Pinpoint the cell where the given text exists, returning its (X, Y) midpoint coordinate. 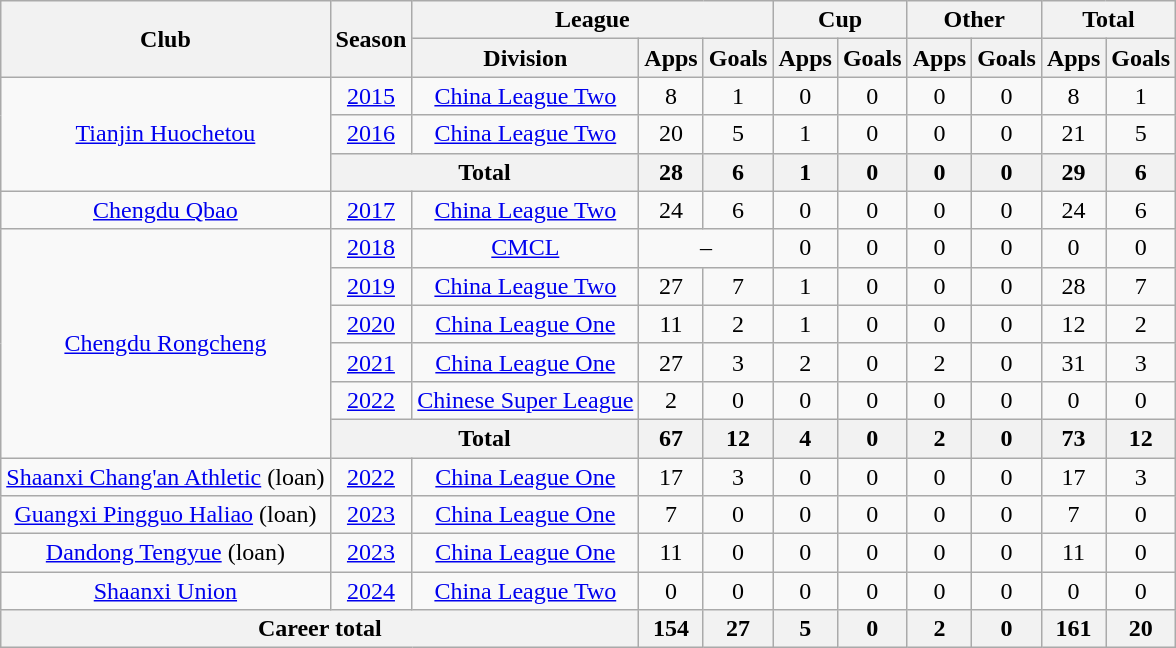
Cup (840, 20)
Dandong Tengyue (loan) (166, 553)
29 (1073, 172)
Club (166, 39)
Career total (320, 629)
2018 (371, 248)
Chengdu Qbao (166, 210)
73 (1073, 438)
– (706, 248)
Season (371, 39)
2015 (371, 96)
2024 (371, 591)
2021 (371, 362)
2017 (371, 210)
Guangxi Pingguo Haliao (loan) (166, 515)
161 (1073, 629)
Division (526, 58)
Other (974, 20)
Chengdu Rongcheng (166, 343)
2016 (371, 134)
67 (671, 438)
154 (671, 629)
CMCL (526, 248)
21 (1073, 134)
31 (1073, 362)
2019 (371, 286)
Chinese Super League (526, 400)
Shaanxi Chang'an Athletic (loan) (166, 477)
League (592, 20)
Shaanxi Union (166, 591)
2020 (371, 324)
4 (805, 438)
Tianjin Huochetou (166, 134)
